Find where the given text appears and provide that cell's center as (X, Y) coordinate. 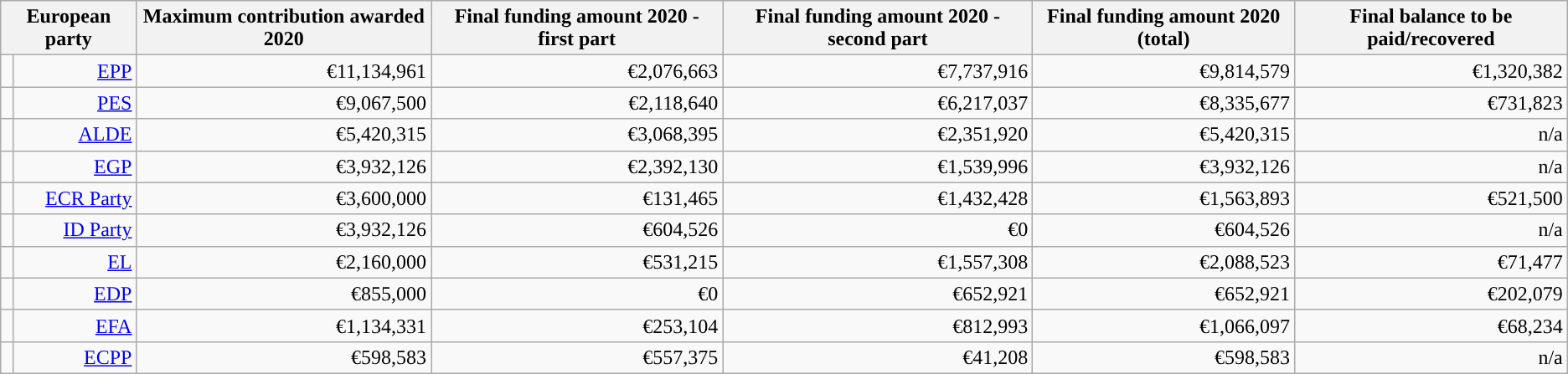
Final funding amount 2020 - second part (878, 28)
PES (75, 103)
€9,067,500 (284, 103)
€11,134,961 (284, 71)
€71,477 (1431, 262)
European party (69, 28)
Maximum contribution awarded 2020 (284, 28)
€2,088,523 (1164, 262)
ECR Party (75, 198)
Final balance to be paid/recovered (1431, 28)
ALDE (75, 135)
€2,351,920 (878, 135)
€1,432,428 (878, 198)
€202,079 (1431, 294)
€812,993 (878, 325)
Final funding amount 2020 - first part (577, 28)
€1,539,996 (878, 167)
€2,160,000 (284, 262)
€1,557,308 (878, 262)
€68,234 (1431, 325)
€1,563,893 (1164, 198)
EDP (75, 294)
€131,465 (577, 198)
ECPP (75, 357)
€2,118,640 (577, 103)
€3,068,395 (577, 135)
€6,217,037 (878, 103)
Final funding amount 2020 (total) (1164, 28)
EFA (75, 325)
€9,814,579 (1164, 71)
€1,134,331 (284, 325)
€8,335,677 (1164, 103)
€7,737,916 (878, 71)
EPP (75, 71)
EL (75, 262)
€521,500 (1431, 198)
€41,208 (878, 357)
ID Party (75, 230)
€253,104 (577, 325)
€731,823 (1431, 103)
€1,320,382 (1431, 71)
€557,375 (577, 357)
€531,215 (577, 262)
EGP (75, 167)
€2,392,130 (577, 167)
€2,076,663 (577, 71)
€855,000 (284, 294)
€1,066,097 (1164, 325)
€3,600,000 (284, 198)
